From the cell containing the given text, extract its center point as (x, y) coordinate. 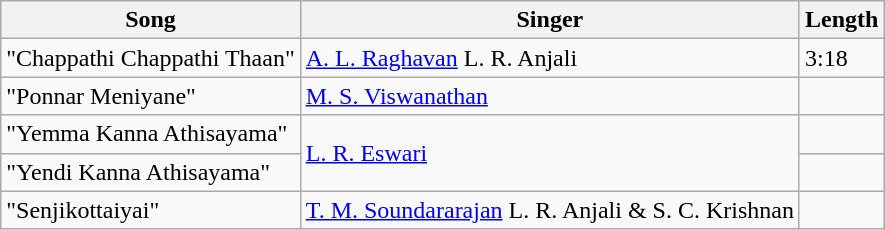
M. S. Viswanathan (550, 96)
A. L. Raghavan L. R. Anjali (550, 58)
L. R. Eswari (550, 153)
Singer (550, 20)
Song (150, 20)
"Senjikottaiyai" (150, 210)
Length (841, 20)
"Yemma Kanna Athisayama" (150, 134)
"Yendi Kanna Athisayama" (150, 172)
T. M. Soundararajan L. R. Anjali & S. C. Krishnan (550, 210)
"Ponnar Meniyane" (150, 96)
"Chappathi Chappathi Thaan" (150, 58)
3:18 (841, 58)
